Return [X, Y] of the center of cell containing provided text 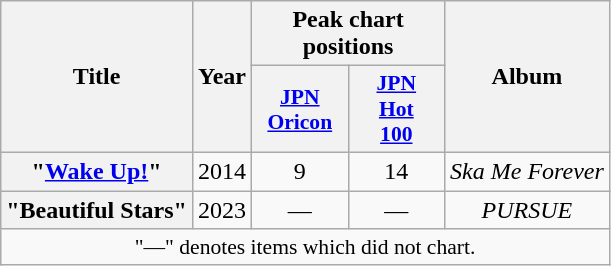
2023 [222, 209]
Ska Me Forever [528, 171]
"—" denotes items which did not chart. [306, 247]
"Wake Up!" [97, 171]
9 [300, 171]
Title [97, 77]
Year [222, 77]
14 [396, 171]
Peak chart positions [348, 34]
2014 [222, 171]
Album [528, 77]
JPNOricon [300, 110]
PURSUE [528, 209]
"Beautiful Stars" [97, 209]
JPNHot100 [396, 110]
